Detect which cell encompasses the target text, then output its (x, y) center coordinate. 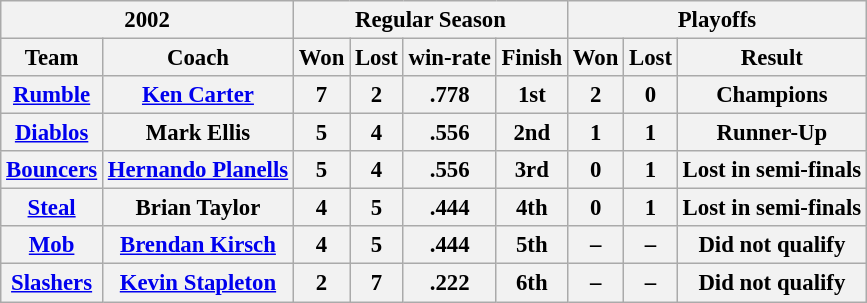
Playoffs (716, 20)
Brian Taylor (198, 208)
Regular Season (430, 20)
Mob (52, 245)
Result (772, 58)
3rd (532, 170)
.778 (450, 95)
5th (532, 245)
Brendan Kirsch (198, 245)
2nd (532, 133)
Team (52, 58)
Hernando Planells (198, 170)
Coach (198, 58)
1st (532, 95)
Bouncers (52, 170)
.222 (450, 283)
Slashers (52, 283)
4th (532, 208)
win-rate (450, 58)
Ken Carter (198, 95)
Finish (532, 58)
Rumble (52, 95)
Steal (52, 208)
Kevin Stapleton (198, 283)
6th (532, 283)
Diablos (52, 133)
2002 (148, 20)
Runner-Up (772, 133)
Mark Ellis (198, 133)
Champions (772, 95)
